Locate the cell with the specified text and output its (x, y) center coordinate. 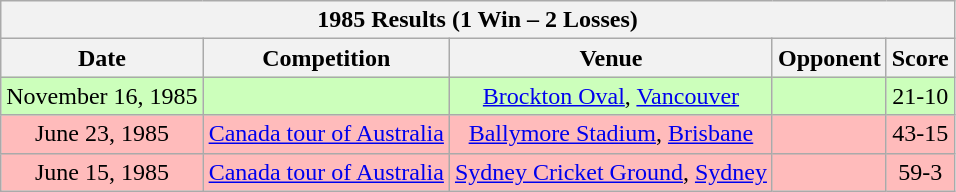
59-3 (920, 172)
Sydney Cricket Ground, Sydney (610, 172)
Venue (610, 58)
June 15, 1985 (102, 172)
Opponent (829, 58)
Brockton Oval, Vancouver (610, 96)
Competition (326, 58)
Ballymore Stadium, Brisbane (610, 134)
21-10 (920, 96)
1985 Results (1 Win – 2 Losses) (478, 20)
November 16, 1985 (102, 96)
Score (920, 58)
Date (102, 58)
43-15 (920, 134)
June 23, 1985 (102, 134)
